Pinpoint the cell where the given text exists, returning its [x, y] midpoint coordinate. 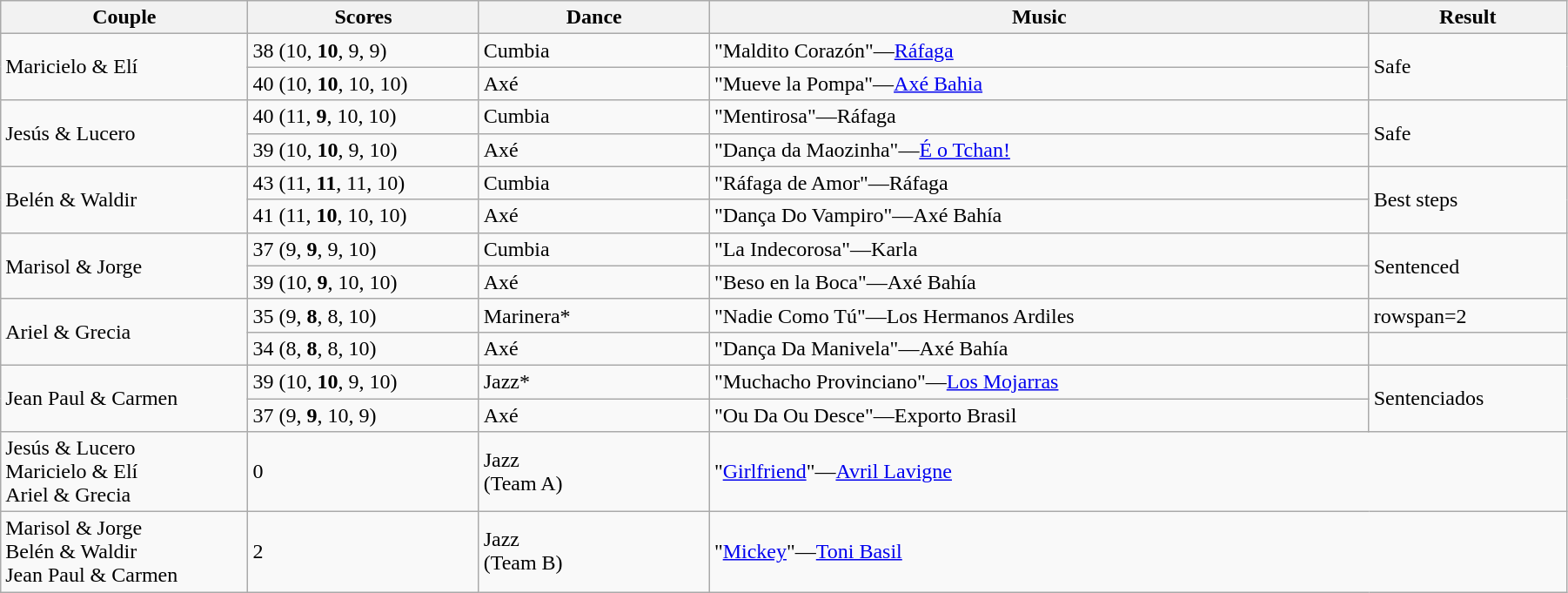
37 (9, 9, 10, 9) [364, 415]
"Ráfaga de Amor"—Ráfaga [1039, 183]
"Beso en la Boca"—Axé Bahía [1039, 282]
Marinera* [593, 315]
"Mueve la Pompa"—Axé Bahia [1039, 84]
"Mentirosa"—Ráfaga [1039, 117]
39 (10, 9, 10, 10) [364, 282]
Dance [593, 17]
"Girlfriend"—Avril Lavigne [1138, 472]
Scores [364, 17]
rowspan=2 [1467, 315]
34 (8, 8, 8, 10) [364, 348]
41 (11, 10, 10, 10) [364, 216]
37 (9, 9, 9, 10) [364, 249]
Ariel & Grecia [124, 332]
Best steps [1467, 199]
Jean Paul & Carmen [124, 398]
"Ou Da Ou Desce"—Exporto Brasil [1039, 415]
40 (11, 9, 10, 10) [364, 117]
Belén & Waldir [124, 199]
"Nadie Como Tú"—Los Hermanos Ardiles [1039, 315]
Couple [124, 17]
Jazz(Team A) [593, 472]
Sentenced [1467, 266]
Marisol & Jorge [124, 266]
"Dança da Maozinha"—É o Tchan! [1039, 150]
0 [364, 472]
"Dança Do Vampiro"—Axé Bahía [1039, 216]
"La Indecorosa"—Karla [1039, 249]
Music [1039, 17]
"Dança Da Manivela"—Axé Bahía [1039, 348]
Jesús & Lucero [124, 133]
"Muchacho Provinciano"—Los Mojarras [1039, 381]
Jesús & LuceroMaricielo & ElíAriel & Grecia [124, 472]
2 [364, 552]
Jazz* [593, 381]
43 (11, 11, 11, 10) [364, 183]
Maricielo & Elí [124, 67]
Jazz(Team B) [593, 552]
35 (9, 8, 8, 10) [364, 315]
Result [1467, 17]
40 (10, 10, 10, 10) [364, 84]
38 (10, 10, 9, 9) [364, 51]
Marisol & JorgeBelén & WaldirJean Paul & Carmen [124, 552]
"Maldito Corazón"—Ráfaga [1039, 51]
"Mickey"—Toni Basil [1138, 552]
Sentenciados [1467, 398]
